Find where the given text appears and provide that cell's center as (X, Y) coordinate. 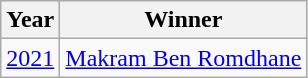
2021 (30, 58)
Makram Ben Romdhane (184, 58)
Year (30, 20)
Winner (184, 20)
